Output the [X, Y] coordinate of the center of the cell containing the given text.  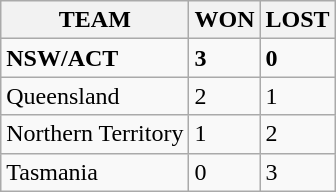
Northern Territory [95, 134]
LOST [298, 20]
WON [224, 20]
TEAM [95, 20]
Queensland [95, 96]
Tasmania [95, 172]
NSW/ACT [95, 58]
